Scan for the cell matching the given text and deliver its (x, y) coordinate at center. 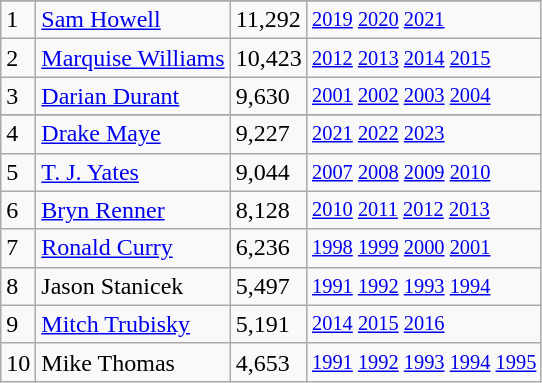
5,191 (268, 324)
Jason Stanicek (133, 286)
Ronald Curry (133, 248)
4,653 (268, 362)
3 (18, 96)
2012 2013 2014 2015 (424, 58)
2007 2008 2009 2010 (424, 172)
5 (18, 172)
2021 2022 2023 (424, 134)
1991 1992 1993 1994 (424, 286)
1991 1992 1993 1994 1995 (424, 362)
6,236 (268, 248)
2014 2015 2016 (424, 324)
Bryn Renner (133, 210)
6 (18, 210)
Mike Thomas (133, 362)
9 (18, 324)
9,227 (268, 134)
T. J. Yates (133, 172)
2010 2011 2012 2013 (424, 210)
8,128 (268, 210)
9,630 (268, 96)
Marquise Williams (133, 58)
1998 1999 2000 2001 (424, 248)
Darian Durant (133, 96)
4 (18, 134)
9,044 (268, 172)
Sam Howell (133, 20)
5,497 (268, 286)
7 (18, 248)
8 (18, 286)
2019 2020 2021 (424, 20)
10,423 (268, 58)
2 (18, 58)
Drake Maye (133, 134)
11,292 (268, 20)
1 (18, 20)
10 (18, 362)
Mitch Trubisky (133, 324)
2001 2002 2003 2004 (424, 96)
